Return [x, y] of the center of cell containing provided text 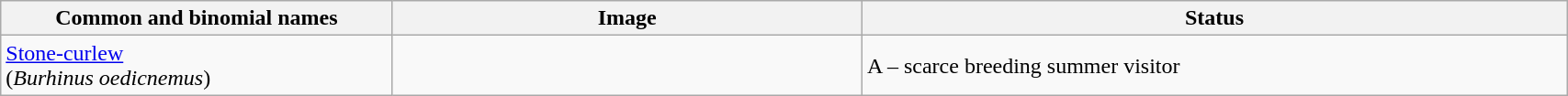
Stone-curlew(Burhinus oedicnemus) [197, 66]
Common and binomial names [197, 18]
Status [1214, 18]
Image [626, 18]
A – scarce breeding summer visitor [1214, 66]
